Detect which cell encompasses the target text, then output its [X, Y] center coordinate. 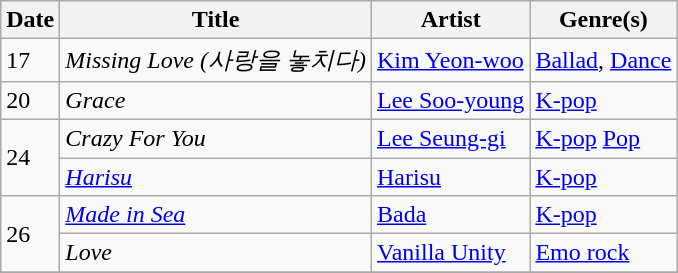
Emo rock [604, 253]
Ballad, Dance [604, 60]
Date [30, 20]
Crazy For You [216, 138]
20 [30, 100]
Missing Love (사랑을 놓치다) [216, 60]
Grace [216, 100]
Bada [451, 215]
Kim Yeon-woo [451, 60]
K-pop Pop [604, 138]
Vanilla Unity [451, 253]
Made in Sea [216, 215]
17 [30, 60]
Love [216, 253]
Title [216, 20]
Genre(s) [604, 20]
Artist [451, 20]
Lee Soo-young [451, 100]
26 [30, 234]
24 [30, 157]
Lee Seung-gi [451, 138]
